Find where the given text appears and provide that cell's center as (X, Y) coordinate. 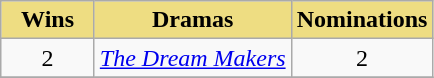
Nominations (362, 20)
Dramas (192, 20)
The Dream Makers (192, 58)
Wins (48, 20)
